Determine the [X, Y] coordinate at the center of the cell enclosing the given text.  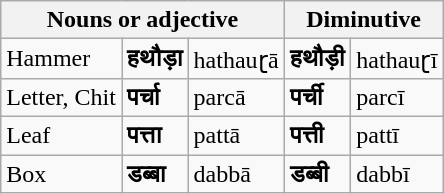
hathauɽā [236, 59]
dabbī [397, 173]
पत्ता [156, 135]
पत्ती [318, 135]
हथौड़ी [318, 59]
डब्बा [156, 173]
हथौड़ा [156, 59]
dabbā [236, 173]
Box [62, 173]
Letter, Chit [62, 97]
Diminutive [364, 20]
parcī [397, 97]
Nouns or adjective [143, 20]
pattī [397, 135]
पर्चा [156, 97]
पर्ची [318, 97]
Hammer [62, 59]
hathauɽī [397, 59]
parcā [236, 97]
pattā [236, 135]
Leaf [62, 135]
डब्बी [318, 173]
